Locate the cell with the specified text and output its [X, Y] center coordinate. 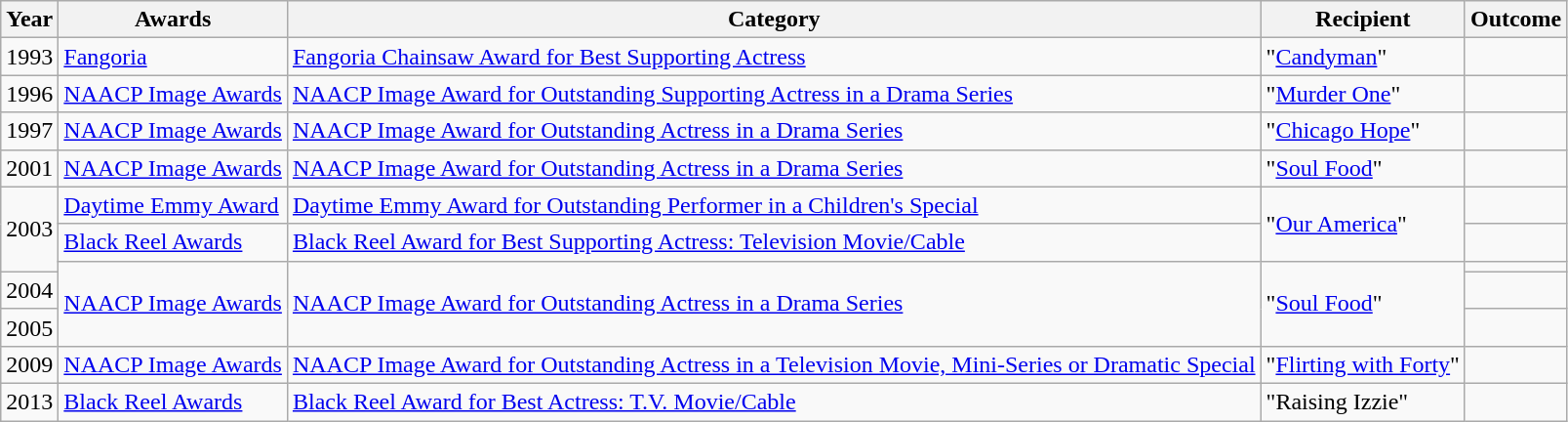
Black Reel Award for Best Supporting Actress: Television Movie/Cable [774, 242]
1997 [29, 131]
2004 [29, 290]
"Flirting with Forty" [1362, 364]
"Chicago Hope" [1362, 131]
Recipient [1362, 20]
2005 [29, 327]
Category [774, 20]
"Murder One" [1362, 94]
Fangoria [174, 57]
1993 [29, 57]
Black Reel Award for Best Actress: T.V. Movie/Cable [774, 401]
"Our America" [1362, 224]
NAACP Image Award for Outstanding Actress in a Television Movie, Mini-Series or Dramatic Special [774, 364]
Year [29, 20]
Daytime Emmy Award [174, 205]
1996 [29, 94]
Awards [174, 20]
"Raising Izzie" [1362, 401]
2013 [29, 401]
Fangoria Chainsaw Award for Best Supporting Actress [774, 57]
"Candyman" [1362, 57]
NAACP Image Award for Outstanding Supporting Actress in a Drama Series [774, 94]
Daytime Emmy Award for Outstanding Performer in a Children's Special [774, 205]
2001 [29, 168]
2003 [29, 229]
2009 [29, 364]
Outcome [1515, 20]
